Search for the cell housing the specified text and yield its [x, y] center coordinate. 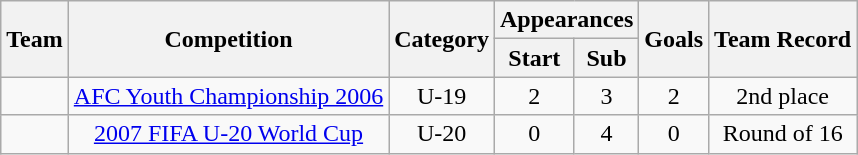
Appearances [566, 20]
2nd place [783, 96]
Sub [606, 58]
Competition [228, 39]
Goals [674, 39]
U-19 [442, 96]
4 [606, 134]
U-20 [442, 134]
3 [606, 96]
Round of 16 [783, 134]
Start [534, 58]
Category [442, 39]
2007 FIFA U-20 World Cup [228, 134]
Team [35, 39]
Team Record [783, 39]
AFC Youth Championship 2006 [228, 96]
